Pinpoint the cell where the given text exists, returning its [X, Y] midpoint coordinate. 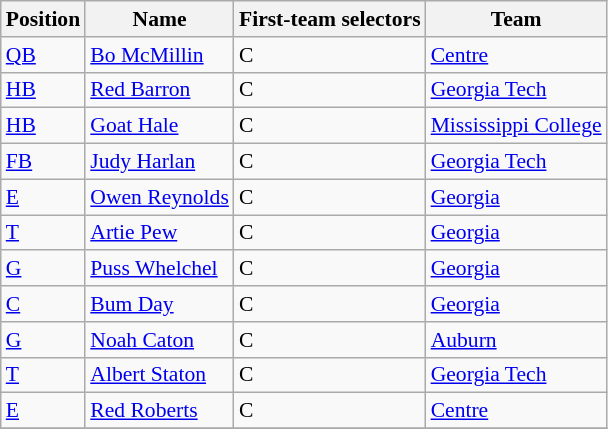
Auburn [516, 340]
Bo McMillin [160, 55]
Red Roberts [160, 411]
First-team selectors [330, 19]
Name [160, 19]
Team [516, 19]
Position [43, 19]
FB [43, 162]
Bum Day [160, 304]
Noah Caton [160, 340]
Owen Reynolds [160, 197]
Goat Hale [160, 126]
Artie Pew [160, 233]
Puss Whelchel [160, 269]
Red Barron [160, 90]
Judy Harlan [160, 162]
QB [43, 55]
Mississippi College [516, 126]
Albert Staton [160, 375]
